Return (x, y) of the center of cell containing provided text 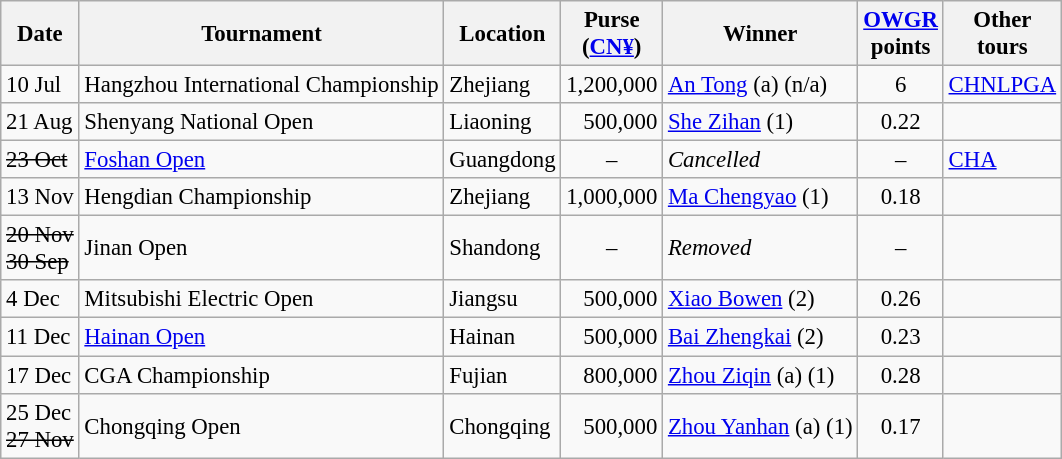
13 Nov (40, 197)
25 Dec27 Nov (40, 426)
Winner (760, 34)
Hainan (502, 337)
Xiao Bowen (2) (760, 299)
Liaoning (502, 122)
Chongqing Open (262, 426)
Cancelled (760, 160)
Shenyang National Open (262, 122)
Guangdong (502, 160)
Purse(CN¥) (612, 34)
0.28 (900, 375)
CHA (1002, 160)
CGA Championship (262, 375)
Hainan Open (262, 337)
Shandong (502, 248)
23 Oct (40, 160)
11 Dec (40, 337)
Ma Chengyao (1) (760, 197)
17 Dec (40, 375)
Zhou Ziqin (a) (1) (760, 375)
21 Aug (40, 122)
0.18 (900, 197)
6 (900, 85)
20 Nov30 Sep (40, 248)
Tournament (262, 34)
Date (40, 34)
10 Jul (40, 85)
She Zihan (1) (760, 122)
Bai Zhengkai (2) (760, 337)
800,000 (612, 375)
0.22 (900, 122)
1,200,000 (612, 85)
OWGRpoints (900, 34)
0.26 (900, 299)
Jinan Open (262, 248)
Othertours (1002, 34)
Removed (760, 248)
Foshan Open (262, 160)
Zhou Yanhan (a) (1) (760, 426)
Jiangsu (502, 299)
Hangzhou International Championship (262, 85)
CHNLPGA (1002, 85)
1,000,000 (612, 197)
Chongqing (502, 426)
Mitsubishi Electric Open (262, 299)
An Tong (a) (n/a) (760, 85)
0.17 (900, 426)
Hengdian Championship (262, 197)
Location (502, 34)
Fujian (502, 375)
0.23 (900, 337)
4 Dec (40, 299)
